For the text-containing cell, return its midpoint in [x, y] coordinate format. 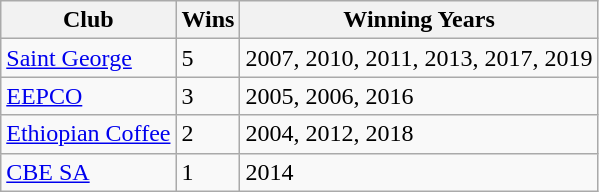
EEPCO [88, 96]
Ethiopian Coffee [88, 134]
2004, 2012, 2018 [419, 134]
Saint George [88, 58]
Wins [208, 20]
2007, 2010, 2011, 2013, 2017, 2019 [419, 58]
CBE SA [88, 172]
2014 [419, 172]
Winning Years [419, 20]
2005, 2006, 2016 [419, 96]
Club [88, 20]
5 [208, 58]
1 [208, 172]
3 [208, 96]
2 [208, 134]
